Identify which cell holds the provided text, then report its (x, y) central coordinate. 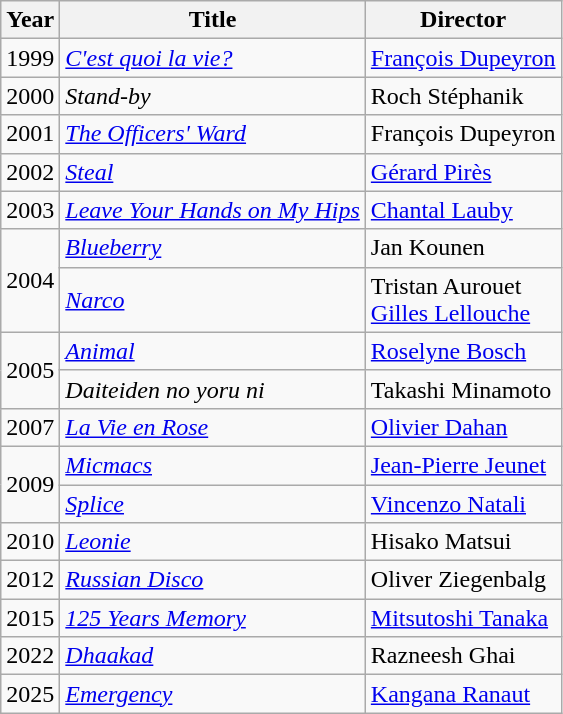
Razneesh Ghai (463, 656)
Olivier Dahan (463, 427)
La Vie en Rose (213, 427)
2025 (30, 694)
Roselyne Bosch (463, 351)
Blueberry (213, 248)
1999 (30, 58)
Hisako Matsui (463, 542)
2015 (30, 618)
Jean-Pierre Jeunet (463, 465)
2007 (30, 427)
Stand-by (213, 96)
Steal (213, 172)
2004 (30, 280)
Dhaakad (213, 656)
Mitsutoshi Tanaka (463, 618)
Title (213, 20)
Kangana Ranaut (463, 694)
2000 (30, 96)
Takashi Minamoto (463, 389)
2022 (30, 656)
Narco (213, 300)
Splice (213, 503)
Gérard Pirès (463, 172)
2005 (30, 370)
2001 (30, 134)
Micmacs (213, 465)
C'est quoi la vie? (213, 58)
2012 (30, 580)
Russian Disco (213, 580)
Jan Kounen (463, 248)
Year (30, 20)
2009 (30, 484)
Chantal Lauby (463, 210)
Roch Stéphanik (463, 96)
2010 (30, 542)
Leave Your Hands on My Hips (213, 210)
Director (463, 20)
2002 (30, 172)
The Officers' Ward (213, 134)
Oliver Ziegenbalg (463, 580)
Vincenzo Natali (463, 503)
Emergency (213, 694)
Animal (213, 351)
Daiteiden no yoru ni (213, 389)
125 Years Memory (213, 618)
Tristan AurouetGilles Lellouche (463, 300)
Leonie (213, 542)
2003 (30, 210)
